Determine the [x, y] coordinate at the center of the cell enclosing the given text.  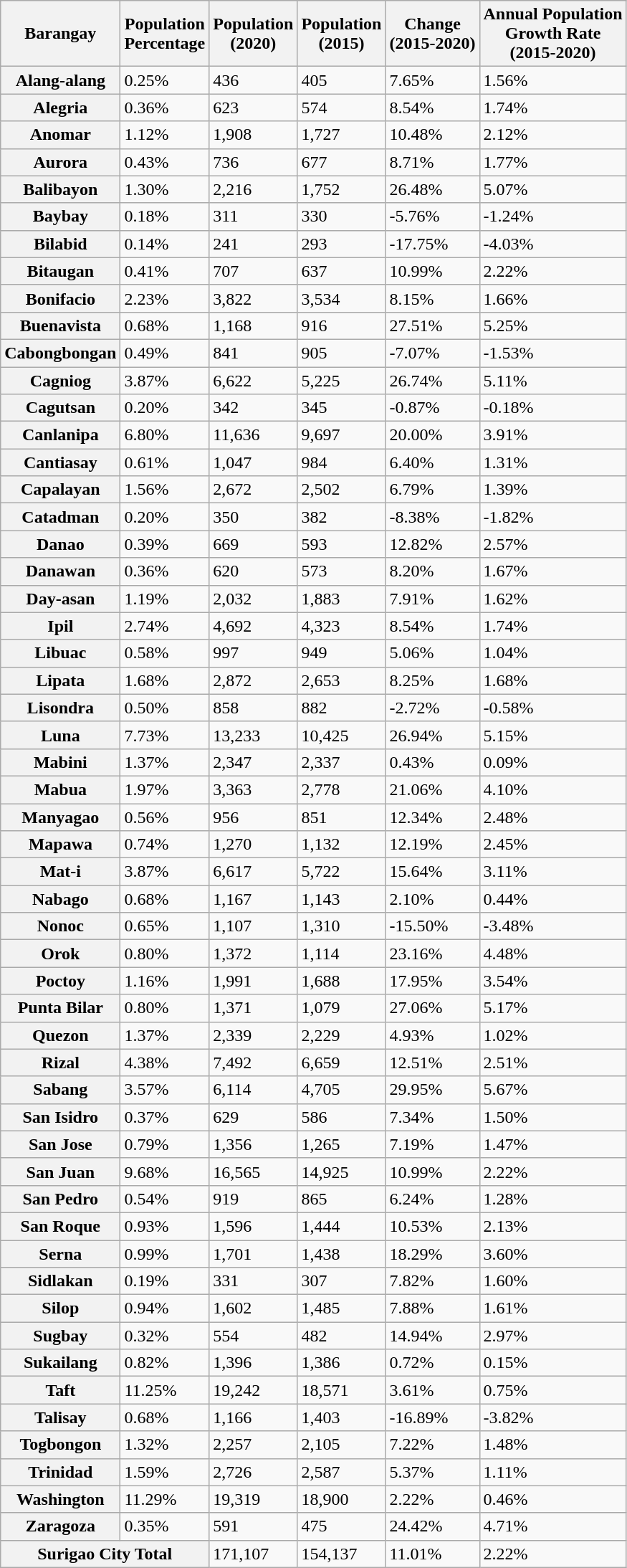
2.23% [165, 298]
1.12% [165, 135]
2,502 [341, 490]
1.77% [553, 162]
2,347 [254, 762]
330 [341, 217]
5,722 [341, 872]
7.73% [165, 735]
2,257 [254, 1445]
Sugbay [60, 1336]
1,386 [341, 1363]
1,596 [254, 1226]
1.66% [553, 298]
382 [341, 517]
342 [254, 408]
1,265 [341, 1144]
0.58% [165, 653]
Anomar [60, 135]
623 [254, 108]
Libuac [60, 653]
18,900 [341, 1499]
2,672 [254, 490]
2,726 [254, 1472]
29.95% [433, 1090]
707 [254, 271]
905 [341, 353]
26.48% [433, 189]
0.35% [165, 1526]
350 [254, 517]
1.59% [165, 1472]
3.60% [553, 1254]
3,534 [341, 298]
3,363 [254, 789]
2,229 [341, 1035]
2,653 [341, 680]
8.20% [433, 571]
1.50% [553, 1117]
11.29% [165, 1499]
Taft [60, 1390]
241 [254, 244]
-5.76% [433, 217]
0.75% [553, 1390]
1,602 [254, 1308]
637 [341, 271]
21.06% [433, 789]
12.82% [433, 544]
Canlanipa [60, 435]
0.74% [165, 845]
15.64% [433, 872]
4.93% [433, 1035]
San Isidro [60, 1117]
Surigao City Total [105, 1554]
1,485 [341, 1308]
2.97% [553, 1336]
Togbongon [60, 1445]
1,444 [341, 1226]
San Pedro [60, 1199]
Talisay [60, 1417]
Washington [60, 1499]
916 [341, 326]
5.06% [433, 653]
7.88% [433, 1308]
-1.53% [553, 353]
1.61% [553, 1308]
307 [341, 1281]
0.44% [553, 899]
6.79% [433, 490]
171,107 [254, 1554]
2.51% [553, 1063]
5.11% [553, 381]
Cabongbongan [60, 353]
-8.38% [433, 517]
4.48% [553, 954]
19,242 [254, 1390]
1.16% [165, 981]
4,323 [341, 626]
1.60% [553, 1281]
2,032 [254, 599]
1.19% [165, 599]
Day-asan [60, 599]
2.48% [553, 817]
Cagniog [60, 381]
Bilabid [60, 244]
Mabua [60, 789]
0.15% [553, 1363]
San Roque [60, 1226]
345 [341, 408]
-2.72% [433, 708]
11.01% [433, 1554]
6.24% [433, 1199]
Zaragoza [60, 1526]
0.93% [165, 1226]
2,778 [341, 789]
1,727 [341, 135]
573 [341, 571]
Annual PopulationGrowth Rate(2015-2020) [553, 34]
-4.03% [553, 244]
0.79% [165, 1144]
591 [254, 1526]
0.82% [165, 1363]
620 [254, 571]
0.39% [165, 544]
331 [254, 1281]
Ipil [60, 626]
Sabang [60, 1090]
1,396 [254, 1363]
Danao [60, 544]
919 [254, 1199]
-1.82% [553, 517]
5.07% [553, 189]
Population(2020) [254, 34]
2.45% [553, 845]
0.54% [165, 1199]
24.42% [433, 1526]
5.17% [553, 1008]
436 [254, 80]
Buenavista [60, 326]
669 [254, 544]
2,105 [341, 1445]
4.10% [553, 789]
4.71% [553, 1526]
1,107 [254, 926]
12.19% [433, 845]
1.32% [165, 1445]
Sidlakan [60, 1281]
3,822 [254, 298]
2.57% [553, 544]
1,166 [254, 1417]
2.74% [165, 626]
20.00% [433, 435]
-17.75% [433, 244]
23.16% [433, 954]
5,225 [341, 381]
Serna [60, 1254]
Mat-i [60, 872]
2,339 [254, 1035]
Alegria [60, 108]
10.53% [433, 1226]
26.94% [433, 735]
10.48% [433, 135]
Mabini [60, 762]
475 [341, 1526]
1,752 [341, 189]
0.37% [165, 1117]
8.15% [433, 298]
0.25% [165, 80]
2,337 [341, 762]
1,403 [341, 1417]
0.09% [553, 762]
18,571 [341, 1390]
-3.82% [553, 1417]
4,692 [254, 626]
574 [341, 108]
0.49% [165, 353]
586 [341, 1117]
-15.50% [433, 926]
0.72% [433, 1363]
3.11% [553, 872]
Capalayan [60, 490]
Barangay [60, 34]
0.99% [165, 1254]
2,872 [254, 680]
2,216 [254, 189]
1.62% [553, 599]
7.65% [433, 80]
9.68% [165, 1172]
-7.07% [433, 353]
1,143 [341, 899]
1.47% [553, 1144]
Nabago [60, 899]
10,425 [341, 735]
7,492 [254, 1063]
6.40% [433, 462]
Luna [60, 735]
Rizal [60, 1063]
Cantiasay [60, 462]
Catadman [60, 517]
Baybay [60, 217]
9,697 [341, 435]
2.12% [553, 135]
San Juan [60, 1172]
4.38% [165, 1063]
0.46% [553, 1499]
949 [341, 653]
1.04% [553, 653]
293 [341, 244]
14,925 [341, 1172]
Silop [60, 1308]
Aurora [60, 162]
1,310 [341, 926]
17.95% [433, 981]
11,636 [254, 435]
Nonoc [60, 926]
1,132 [341, 845]
0.56% [165, 817]
3.54% [553, 981]
1,991 [254, 981]
1.39% [553, 490]
1,079 [341, 1008]
0.50% [165, 708]
0.61% [165, 462]
1.31% [553, 462]
1.30% [165, 189]
Cagutsan [60, 408]
5.37% [433, 1472]
841 [254, 353]
1,438 [341, 1254]
Lipata [60, 680]
405 [341, 80]
16,565 [254, 1172]
6.80% [165, 435]
7.22% [433, 1445]
1,270 [254, 845]
14.94% [433, 1336]
3.57% [165, 1090]
311 [254, 217]
-3.48% [553, 926]
Poctoy [60, 981]
1.02% [553, 1035]
7.82% [433, 1281]
677 [341, 162]
997 [254, 653]
1,356 [254, 1144]
6,659 [341, 1063]
Alang-alang [60, 80]
7.19% [433, 1144]
882 [341, 708]
629 [254, 1117]
26.74% [433, 381]
865 [341, 1199]
27.06% [433, 1008]
-0.58% [553, 708]
Balibayon [60, 189]
-1.24% [553, 217]
1.48% [553, 1445]
12.51% [433, 1063]
Punta Bilar [60, 1008]
0.32% [165, 1336]
-16.89% [433, 1417]
0.94% [165, 1308]
0.18% [165, 217]
1,372 [254, 954]
6,622 [254, 381]
27.51% [433, 326]
1,371 [254, 1008]
2.13% [553, 1226]
PopulationPercentage [165, 34]
1,701 [254, 1254]
1,047 [254, 462]
1,168 [254, 326]
2,587 [341, 1472]
Orok [60, 954]
Danawan [60, 571]
1,883 [341, 599]
San Jose [60, 1144]
-0.87% [433, 408]
6,617 [254, 872]
3.61% [433, 1390]
0.19% [165, 1281]
5.67% [553, 1090]
7.34% [433, 1117]
5.25% [553, 326]
2.10% [433, 899]
3.91% [553, 435]
Manyagao [60, 817]
736 [254, 162]
-0.18% [553, 408]
956 [254, 817]
0.14% [165, 244]
Lisondra [60, 708]
1.97% [165, 789]
851 [341, 817]
8.25% [433, 680]
1,114 [341, 954]
11.25% [165, 1390]
4,705 [341, 1090]
Mapawa [60, 845]
12.34% [433, 817]
0.65% [165, 926]
1,908 [254, 135]
Quezon [60, 1035]
1.28% [553, 1199]
Trinidad [60, 1472]
1,167 [254, 899]
6,114 [254, 1090]
1,688 [341, 981]
5.15% [553, 735]
8.71% [433, 162]
13,233 [254, 735]
858 [254, 708]
Bonifacio [60, 298]
7.91% [433, 599]
Population(2015) [341, 34]
482 [341, 1336]
554 [254, 1336]
Bitaugan [60, 271]
154,137 [341, 1554]
0.41% [165, 271]
1.67% [553, 571]
593 [341, 544]
18.29% [433, 1254]
Change(2015-2020) [433, 34]
19,319 [254, 1499]
984 [341, 462]
1.11% [553, 1472]
Sukailang [60, 1363]
